Return the (x, y) coordinate for the center point of the cell that contains the specified text.  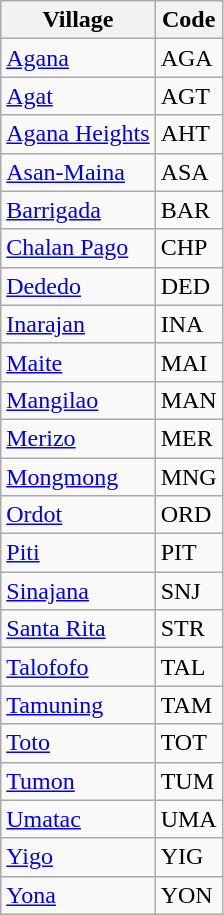
Yona (78, 895)
Chalan Pago (78, 248)
AHT (188, 134)
MAI (188, 362)
YON (188, 895)
PIT (188, 553)
Code (188, 20)
Asan-Maina (78, 172)
Agana Heights (78, 134)
TAL (188, 667)
Talofofo (78, 667)
YIG (188, 857)
Barrigada (78, 210)
Mangilao (78, 400)
Toto (78, 743)
ASA (188, 172)
TUM (188, 781)
Tumon (78, 781)
ORD (188, 515)
TOT (188, 743)
MNG (188, 477)
Inarajan (78, 324)
MAN (188, 400)
CHP (188, 248)
Umatac (78, 819)
Tamuning (78, 705)
Dededo (78, 286)
Yigo (78, 857)
UMA (188, 819)
STR (188, 629)
Maite (78, 362)
Merizo (78, 438)
Ordot (78, 515)
BAR (188, 210)
Mongmong (78, 477)
SNJ (188, 591)
Piti (78, 553)
AGA (188, 58)
TAM (188, 705)
MER (188, 438)
Village (78, 20)
Sinajana (78, 591)
Agat (78, 96)
Santa Rita (78, 629)
Agana (78, 58)
INA (188, 324)
DED (188, 286)
AGT (188, 96)
